Output the (X, Y) coordinate of the center of the cell containing the given text.  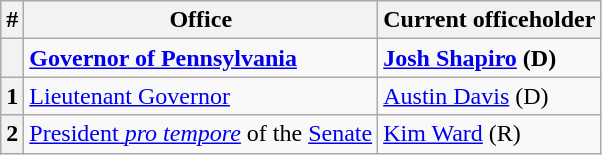
Lieutenant Governor (201, 96)
Austin Davis (D) (490, 96)
Office (201, 20)
1 (12, 96)
Governor of Pennsylvania (201, 58)
Kim Ward (R) (490, 134)
Josh Shapiro (D) (490, 58)
Current officeholder (490, 20)
2 (12, 134)
# (12, 20)
President pro tempore of the Senate (201, 134)
